Identify which cell holds the provided text, then report its [x, y] central coordinate. 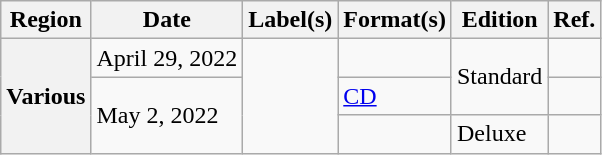
CD [395, 96]
May 2, 2022 [167, 115]
Format(s) [395, 20]
Standard [499, 77]
Edition [499, 20]
Deluxe [499, 134]
Label(s) [290, 20]
Ref. [574, 20]
April 29, 2022 [167, 58]
Region [46, 20]
Date [167, 20]
Various [46, 96]
